Determine the [x, y] coordinate at the center of the cell enclosing the given text.  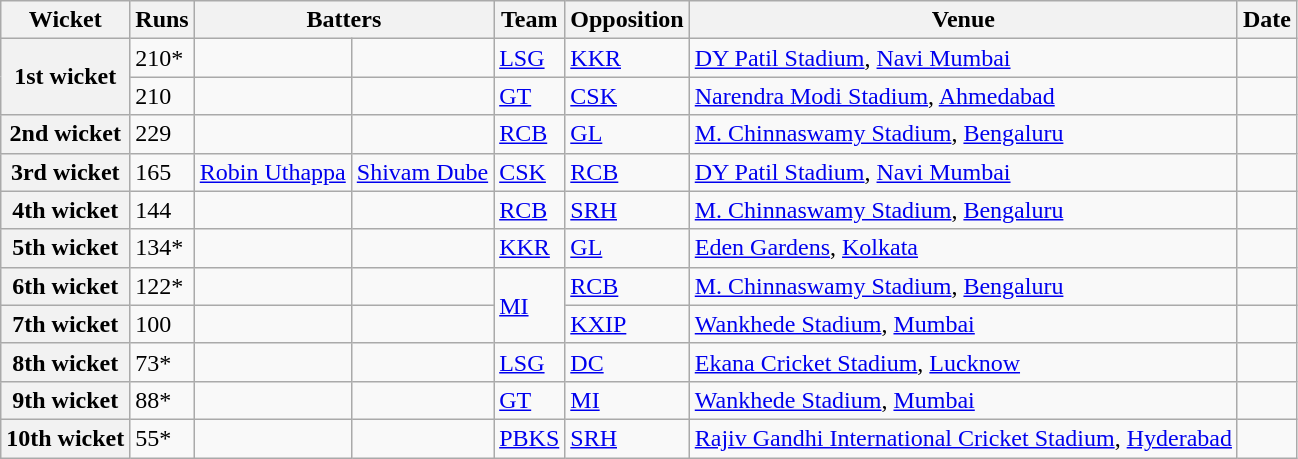
DC [627, 362]
Date [1266, 20]
Narendra Modi Stadium, Ahmedabad [963, 96]
Eden Gardens, Kolkata [963, 248]
55* [162, 438]
Shivam Dube [422, 172]
3rd wicket [66, 172]
1st wicket [66, 77]
6th wicket [66, 286]
5th wicket [66, 248]
210* [162, 58]
100 [162, 324]
Ekana Cricket Stadium, Lucknow [963, 362]
Opposition [627, 20]
KXIP [627, 324]
Robin Uthappa [272, 172]
Batters [344, 20]
229 [162, 134]
Team [530, 20]
73* [162, 362]
Wicket [66, 20]
4th wicket [66, 210]
134* [162, 248]
Rajiv Gandhi International Cricket Stadium, Hyderabad [963, 438]
Runs [162, 20]
8th wicket [66, 362]
7th wicket [66, 324]
PBKS [530, 438]
Venue [963, 20]
165 [162, 172]
10th wicket [66, 438]
122* [162, 286]
9th wicket [66, 400]
88* [162, 400]
144 [162, 210]
210 [162, 96]
2nd wicket [66, 134]
